Detect which cell encompasses the target text, then output its (x, y) center coordinate. 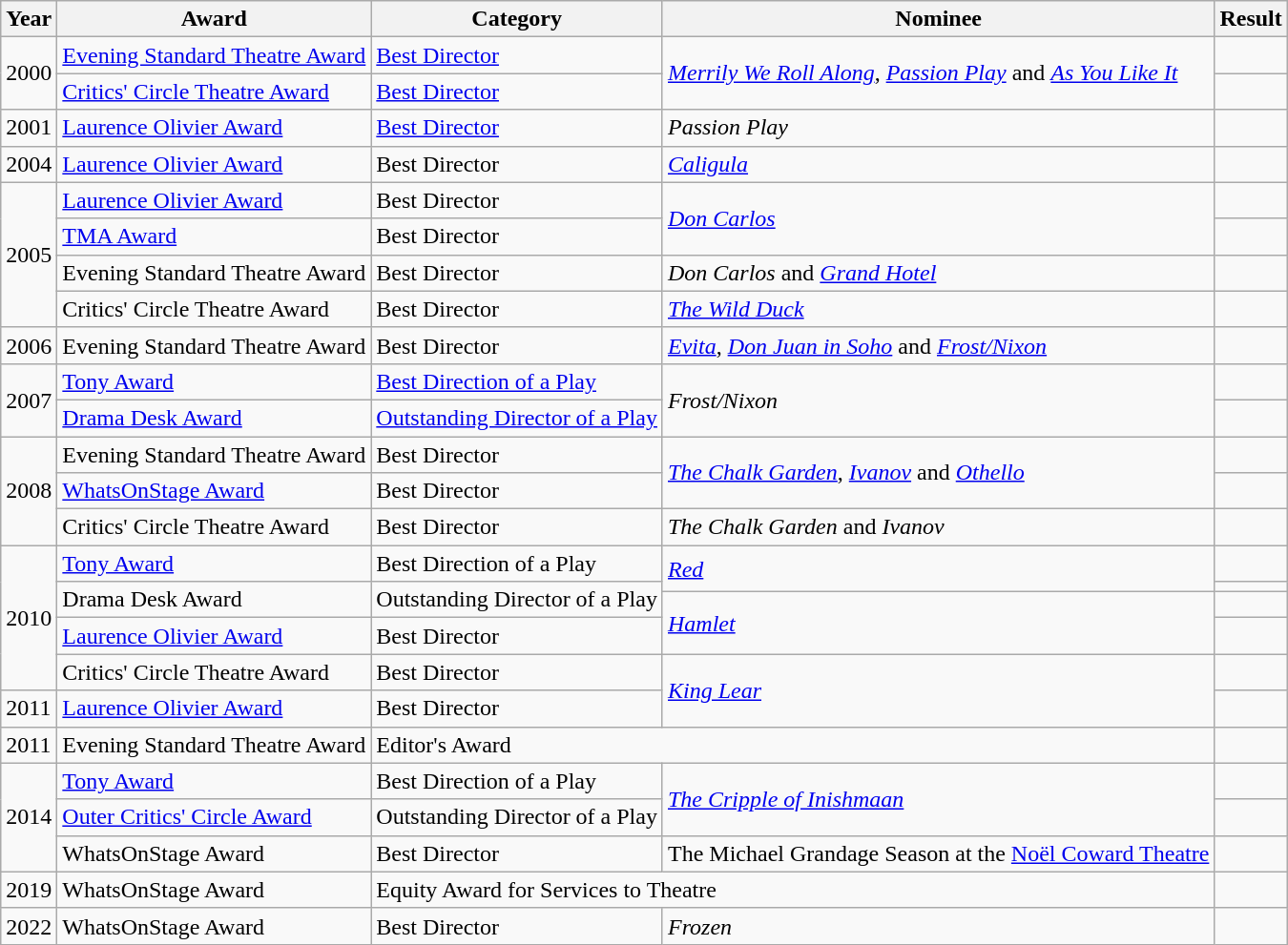
Caligula (938, 164)
2019 (29, 890)
The Wild Duck (938, 309)
TMA Award (214, 236)
2008 (29, 491)
King Lear (938, 690)
Outer Critics' Circle Award (214, 817)
Equity Award for Services to Theatre (793, 890)
Result (1251, 19)
Hamlet (938, 624)
2022 (29, 926)
2007 (29, 400)
2014 (29, 817)
Editor's Award (793, 745)
Don Carlos and Grand Hotel (938, 273)
Red (938, 568)
Merrily We Roll Along, Passion Play and As You Like It (938, 73)
The Michael Grandage Season at the Noël Coward Theatre (938, 853)
The Chalk Garden, Ivanov and Othello (938, 473)
The Cripple of Inishmaan (938, 799)
2004 (29, 164)
2000 (29, 73)
2005 (29, 255)
Award (214, 19)
2010 (29, 618)
Frozen (938, 926)
Year (29, 19)
Evita, Don Juan in Soho and Frost/Nixon (938, 345)
2006 (29, 345)
Don Carlos (938, 218)
Passion Play (938, 128)
The Chalk Garden and Ivanov (938, 527)
2001 (29, 128)
Frost/Nixon (938, 400)
Category (517, 19)
Nominee (938, 19)
